Return (X, Y) of the center of cell containing provided text 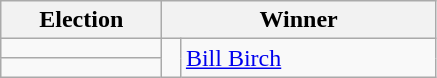
Bill Birch (308, 58)
Winner (299, 20)
Election (82, 20)
